Return the [x, y] coordinate for the center point of the cell that contains the specified text.  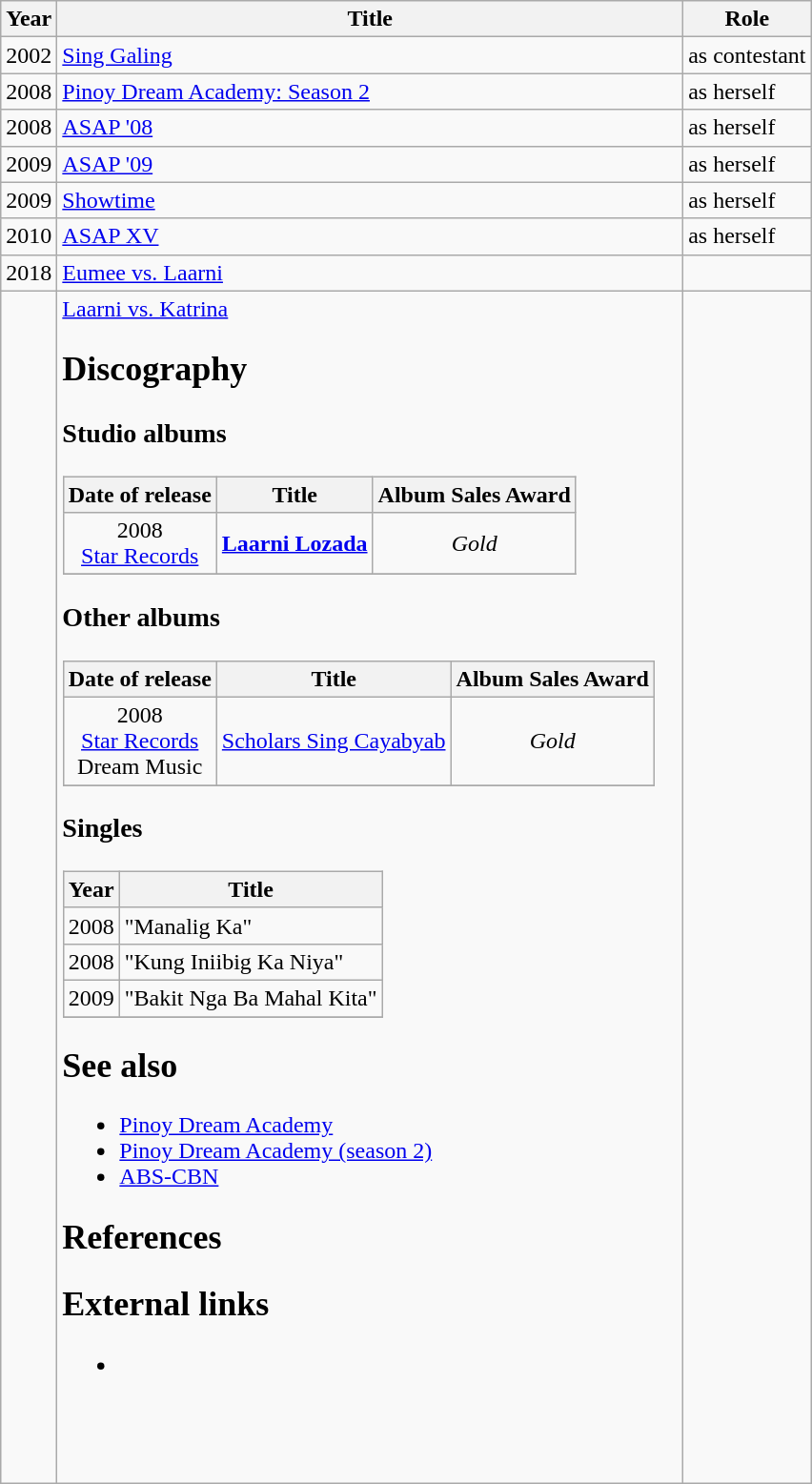
Sing Galing [370, 55]
ASAP XV [370, 236]
"Kung Iniibig Ka Niya" [251, 963]
"Bakit Nga Ba Mahal Kita" [251, 999]
2008Star RecordsDream Music [139, 742]
ASAP '08 [370, 128]
Eumee vs. Laarni [370, 273]
ASAP '09 [370, 164]
as contestant [747, 55]
2018 [29, 273]
2002 [29, 55]
Role [747, 19]
2010 [29, 236]
Scholars Sing Cayabyab [334, 742]
Laarni Lozada [294, 543]
Pinoy Dream Academy: Season 2 [370, 91]
2008Star Records [139, 543]
Showtime [370, 200]
"Manalig Ka" [251, 925]
